Return the [X, Y] coordinate for the center point of the cell that contains the specified text.  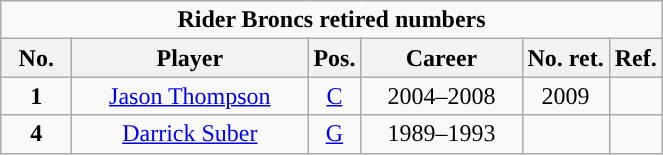
Career [442, 58]
Ref. [636, 58]
G [334, 134]
1 [36, 96]
Rider Broncs retired numbers [332, 20]
No. [36, 58]
Jason Thompson [190, 96]
4 [36, 134]
Darrick Suber [190, 134]
No. ret. [566, 58]
1989–1993 [442, 134]
2009 [566, 96]
Player [190, 58]
C [334, 96]
2004–2008 [442, 96]
Pos. [334, 58]
